For the text-containing cell, return its midpoint in (x, y) coordinate format. 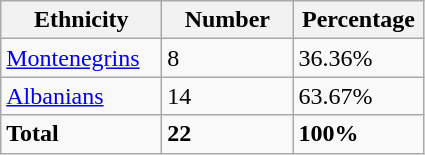
Montenegrins (82, 58)
8 (228, 58)
Ethnicity (82, 20)
36.36% (358, 58)
14 (228, 96)
100% (358, 134)
63.67% (358, 96)
Albanians (82, 96)
Number (228, 20)
Percentage (358, 20)
22 (228, 134)
Total (82, 134)
